Capture the cell that displays the provided text and extract its (x, y) central coordinate. 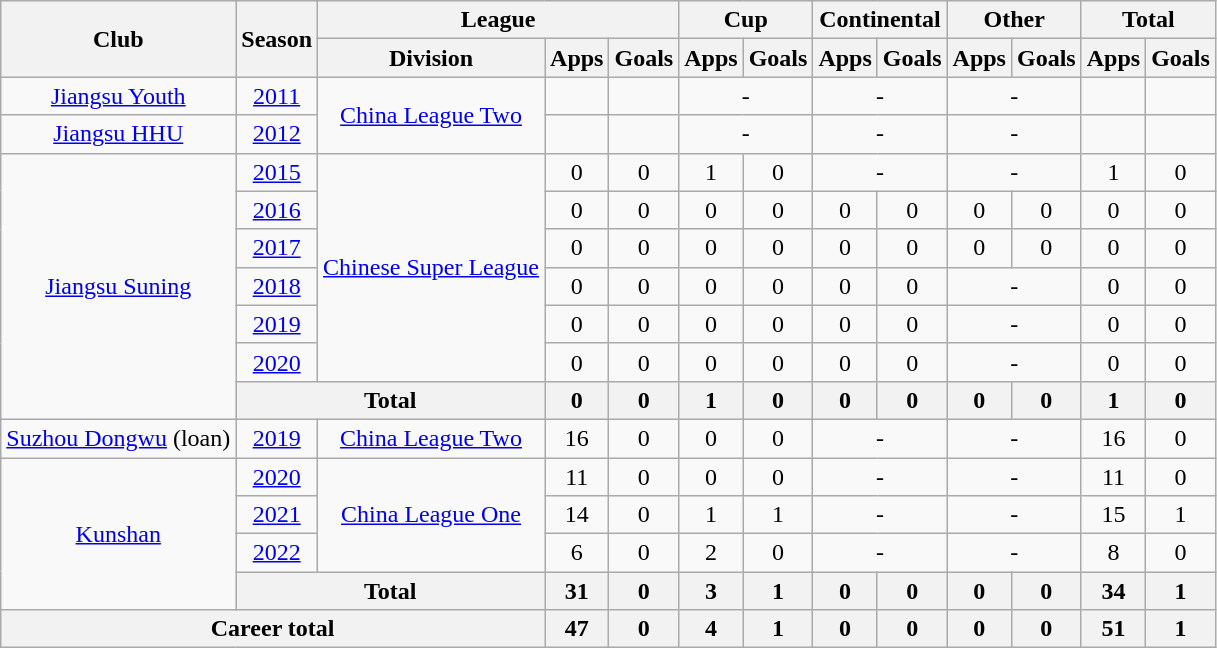
China League One (432, 515)
51 (1113, 629)
League (498, 20)
8 (1113, 553)
2016 (277, 210)
Season (277, 39)
Club (118, 39)
Chinese Super League (432, 267)
3 (711, 591)
Other (1014, 20)
31 (577, 591)
2022 (277, 553)
Kunshan (118, 534)
Continental (880, 20)
15 (1113, 515)
Suzhou Dongwu (loan) (118, 438)
34 (1113, 591)
2 (711, 553)
2011 (277, 96)
2021 (277, 515)
Cup (746, 20)
Jiangsu HHU (118, 134)
2012 (277, 134)
4 (711, 629)
Division (432, 58)
47 (577, 629)
Jiangsu Suning (118, 286)
2017 (277, 248)
14 (577, 515)
6 (577, 553)
Career total (273, 629)
2018 (277, 286)
2015 (277, 172)
Jiangsu Youth (118, 96)
